Search for the cell housing the specified text and yield its [X, Y] center coordinate. 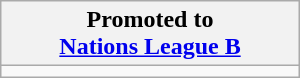
Promoted toNations League B [150, 34]
